From the cell containing the given text, extract its center point as [x, y] coordinate. 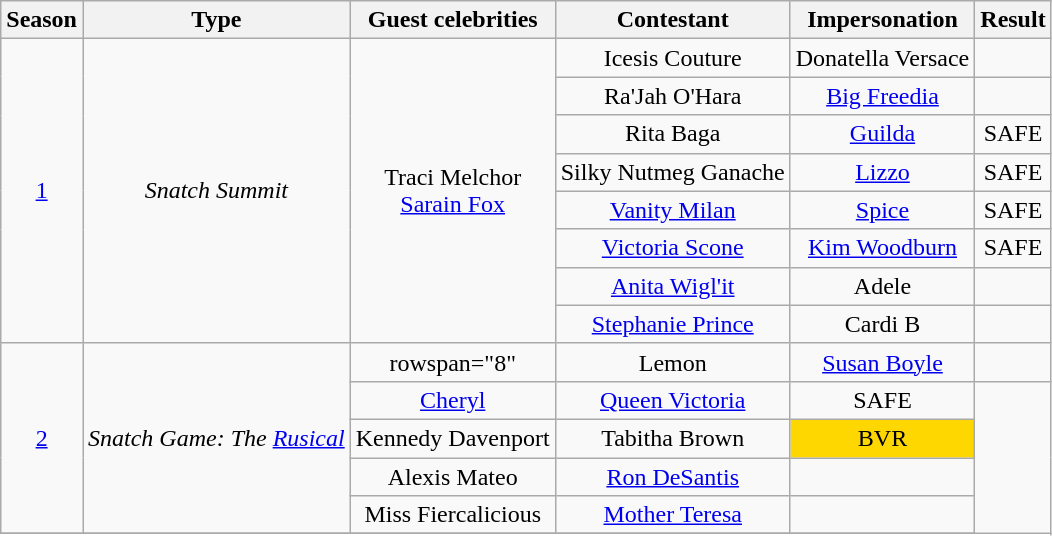
Cardi B [882, 324]
Lizzo [882, 172]
Lemon [672, 362]
Adele [882, 286]
Result [1013, 20]
Stephanie Prince [672, 324]
Traci MelchorSarain Fox [452, 191]
Victoria Scone [672, 248]
Mother Teresa [672, 515]
Ra'Jah O'Hara [672, 96]
Ron DeSantis [672, 477]
Rita Baga [672, 134]
Kennedy Davenport [452, 438]
Miss Fiercalicious [452, 515]
Anita Wigl'it [672, 286]
Susan Boyle [882, 362]
Kim Woodburn [882, 248]
Impersonation [882, 20]
Type [216, 20]
Snatch Summit [216, 191]
Vanity Milan [672, 210]
Season [42, 20]
Cheryl [452, 400]
1 [42, 191]
BVR [882, 438]
Donatella Versace [882, 58]
Contestant [672, 20]
Guest celebrities [452, 20]
Tabitha Brown [672, 438]
Big Freedia [882, 96]
Queen Victoria [672, 400]
Silky Nutmeg Ganache [672, 172]
Snatch Game: The Rusical [216, 438]
2 [42, 438]
rowspan="8" [452, 362]
Spice [882, 210]
Icesis Couture [672, 58]
Alexis Mateo [452, 477]
Guilda [882, 134]
